Determine the (X, Y) coordinate at the center of the cell enclosing the given text.  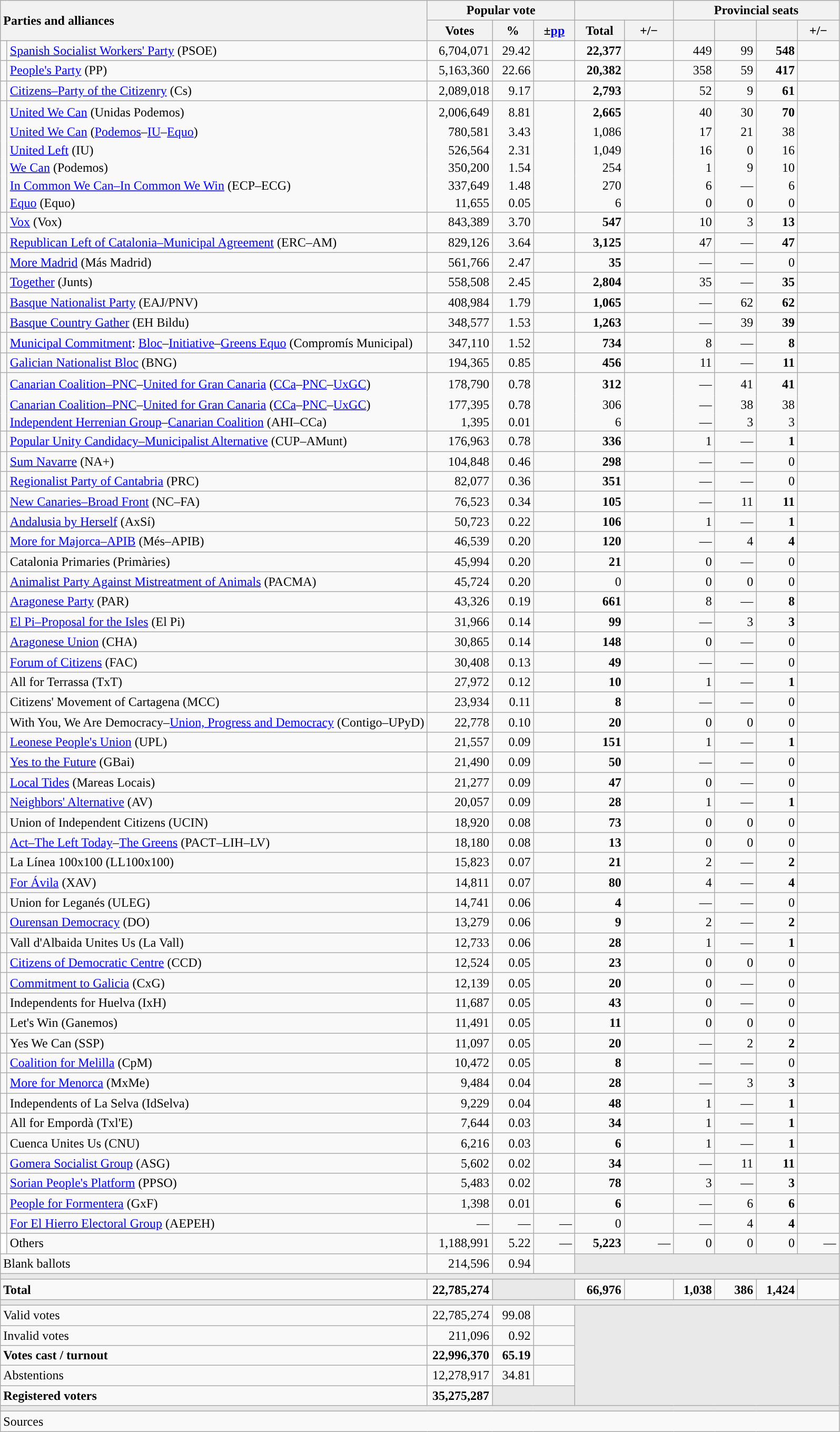
Invalid votes (214, 1336)
Cuenca Unites Us (CNU) (217, 1143)
176,963 (460, 442)
1,398 (460, 1203)
0.11 (513, 702)
Sum Navarre (NA+) (217, 462)
99.08 (513, 1315)
La Línea 100x100 (LL100x100) (217, 862)
347,110 (460, 342)
Votes (460, 31)
45,724 (460, 582)
151 (600, 742)
Spanish Socialist Workers' Party (PSOE) (217, 51)
Aragonese Party (PAR) (217, 602)
All for Terrassa (TxT) (217, 682)
66,976 (600, 1289)
0.92 (513, 1336)
2,006,649 (460, 112)
More for Majorca–APIB (Més–APIB) (217, 542)
194,365 (460, 362)
3.43 (513, 132)
11,655 (460, 203)
298 (600, 462)
50,723 (460, 522)
All for Empordà (Txl'E) (217, 1123)
Coalition for Melilla (CpM) (217, 1063)
337,649 (460, 185)
Provincial seats (756, 11)
Union of Independent Citizens (UCIN) (217, 822)
5,163,360 (460, 71)
% (513, 31)
76,523 (460, 502)
20,057 (460, 802)
3.70 (513, 222)
0.19 (513, 602)
Aragonese Union (CHA) (217, 642)
Local Tides (Mareas Locais) (217, 782)
Municipal Commitment: Bloc–Initiative–Greens Equo (Compromís Municipal) (217, 342)
104,848 (460, 462)
35,275,287 (460, 1396)
312 (600, 384)
Basque Country Gather (EH Bildu) (217, 322)
214,596 (460, 1263)
31,966 (460, 622)
6,704,071 (460, 51)
1,086 (600, 132)
177,395 (460, 405)
1,395 (460, 422)
14,741 (460, 903)
254 (600, 168)
11,097 (460, 1043)
Animalist Party Against Mistreatment of Animals (PACMA) (217, 582)
2,793 (600, 91)
2.31 (513, 150)
50 (600, 762)
New Canaries–Broad Front (NC–FA) (217, 502)
78 (600, 1183)
548 (777, 51)
21,277 (460, 782)
43 (600, 1003)
1.54 (513, 168)
358 (694, 71)
0.12 (513, 682)
Union for Leganés (ULEG) (217, 903)
29.42 (513, 51)
7,644 (460, 1123)
Independents for Huelva (IxH) (217, 1003)
1.52 (513, 342)
70 (777, 112)
46,539 (460, 542)
43,326 (460, 602)
20,382 (600, 71)
Sources (420, 1421)
Act–The Left Today–The Greens (PACT–LIH–LV) (217, 842)
5,483 (460, 1183)
14,811 (460, 882)
5,223 (600, 1243)
Gomera Socialist Group (ASG) (217, 1163)
106 (600, 522)
More Madrid (Más Madrid) (217, 262)
Parties and alliances (214, 21)
0.94 (513, 1263)
1,038 (694, 1289)
105 (600, 502)
734 (600, 342)
0.22 (513, 522)
Forum of Citizens (FAC) (217, 662)
Andalusia by Herself (AxSí) (217, 522)
Valid votes (214, 1315)
Citizens of Democratic Centre (CCD) (217, 963)
11,491 (460, 1023)
49 (600, 662)
456 (600, 362)
59 (735, 71)
65.19 (513, 1356)
12,139 (460, 983)
6,216 (460, 1143)
22,996,370 (460, 1356)
52 (694, 91)
80 (600, 882)
Regionalist Party of Cantabria (PRC) (217, 482)
0.36 (513, 482)
48 (600, 1103)
1,188,991 (460, 1243)
People for Formentera (GxF) (217, 1203)
61 (777, 91)
386 (735, 1289)
1,424 (777, 1289)
417 (777, 71)
30,408 (460, 662)
2.47 (513, 262)
23,934 (460, 702)
22,778 (460, 722)
Vall d'Albaida Unites Us (La Vall) (217, 943)
Catalonia Primaries (Primàries) (217, 562)
Basque Nationalist Party (EAJ/PNV) (217, 302)
350,200 (460, 168)
27,972 (460, 682)
22.66 (513, 71)
Republican Left of Catalonia–Municipal Agreement (ERC–AM) (217, 242)
Yes to the Future (GBai) (217, 762)
449 (694, 51)
Sorian People's Platform (PPSO) (217, 1183)
Galician Nationalist Bloc (BNG) (217, 362)
Independents of La Selva (IdSelva) (217, 1103)
829,126 (460, 242)
Registered voters (214, 1396)
Ourensan Democracy (DO) (217, 923)
Yes We Can (SSP) (217, 1043)
Popular vote (501, 11)
9,484 (460, 1083)
0.13 (513, 662)
1.53 (513, 322)
13,279 (460, 923)
Together (Junts) (217, 282)
270 (600, 185)
El Pi–Proposal for the Isles (El Pi) (217, 622)
82,077 (460, 482)
526,564 (460, 150)
Commitment to Galicia (CxG) (217, 983)
United We Can (Podemos–IU–Equo) (217, 132)
Citizens–Party of the Citizenry (Cs) (217, 91)
34.81 (513, 1376)
2.45 (513, 282)
With You, We Are Democracy–Union, Progress and Democracy (Contigo–UPyD) (217, 722)
1,065 (600, 302)
15,823 (460, 862)
40 (694, 112)
843,389 (460, 222)
3.64 (513, 242)
661 (600, 602)
Vox (Vox) (217, 222)
73 (600, 822)
120 (600, 542)
23 (600, 963)
8.81 (513, 112)
0.46 (513, 462)
5,602 (460, 1163)
1.79 (513, 302)
21,557 (460, 742)
Abstentions (214, 1376)
Let's Win (Ganemos) (217, 1023)
547 (600, 222)
178,790 (460, 384)
30,865 (460, 642)
17 (694, 132)
People's Party (PP) (217, 71)
2,804 (600, 282)
More for Menorca (MxMe) (217, 1083)
18,180 (460, 842)
306 (600, 405)
5.22 (513, 1243)
In Common We Can–In Common We Win (ECP–ECG) (217, 185)
45,994 (460, 562)
Independent Herrenian Group–Canarian Coalition (AHI–CCa) (217, 422)
United Left (IU) (217, 150)
1,049 (600, 150)
For Ávila (XAV) (217, 882)
11,687 (460, 1003)
9,229 (460, 1103)
Neighbors' Alternative (AV) (217, 802)
±pp (554, 31)
1.48 (513, 185)
Others (217, 1243)
558,508 (460, 282)
0.85 (513, 362)
3,125 (600, 242)
9.17 (513, 91)
351 (600, 482)
12,733 (460, 943)
Blank ballots (214, 1263)
1,263 (600, 322)
Equo (Equo) (217, 203)
Leonese People's Union (UPL) (217, 742)
780,581 (460, 132)
10,472 (460, 1063)
148 (600, 642)
2,089,018 (460, 91)
For El Hierro Electoral Group (AEPEH) (217, 1223)
Votes cast / turnout (214, 1356)
Popular Unity Candidacy–Municipalist Alternative (CUP–AMunt) (217, 442)
30 (735, 112)
21,490 (460, 762)
Citizens' Movement of Cartagena (MCC) (217, 702)
United We Can (Unidas Podemos) (217, 112)
0.34 (513, 502)
348,577 (460, 322)
561,766 (460, 262)
22,377 (600, 51)
We Can (Podemos) (217, 168)
12,278,917 (460, 1376)
12,524 (460, 963)
336 (600, 442)
408,984 (460, 302)
0.10 (513, 722)
2,665 (600, 112)
18,920 (460, 822)
211,096 (460, 1336)
